Return (x, y) of the center of cell containing provided text 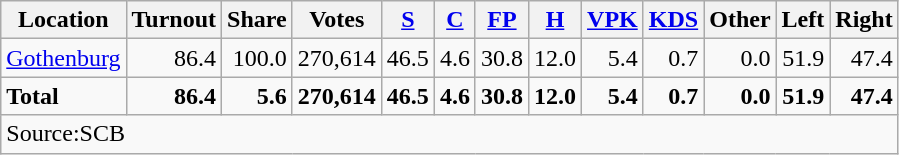
KDS (673, 20)
S (408, 20)
Right (864, 20)
Left (803, 20)
100.0 (258, 58)
Turnout (174, 20)
VPK (613, 20)
Gothenburg (64, 58)
Total (64, 96)
FP (502, 20)
Votes (336, 20)
5.6 (258, 96)
C (454, 20)
Location (64, 20)
Other (740, 20)
Source:SCB (450, 134)
H (554, 20)
Share (258, 20)
